Scan for the cell matching the given text and deliver its (x, y) coordinate at center. 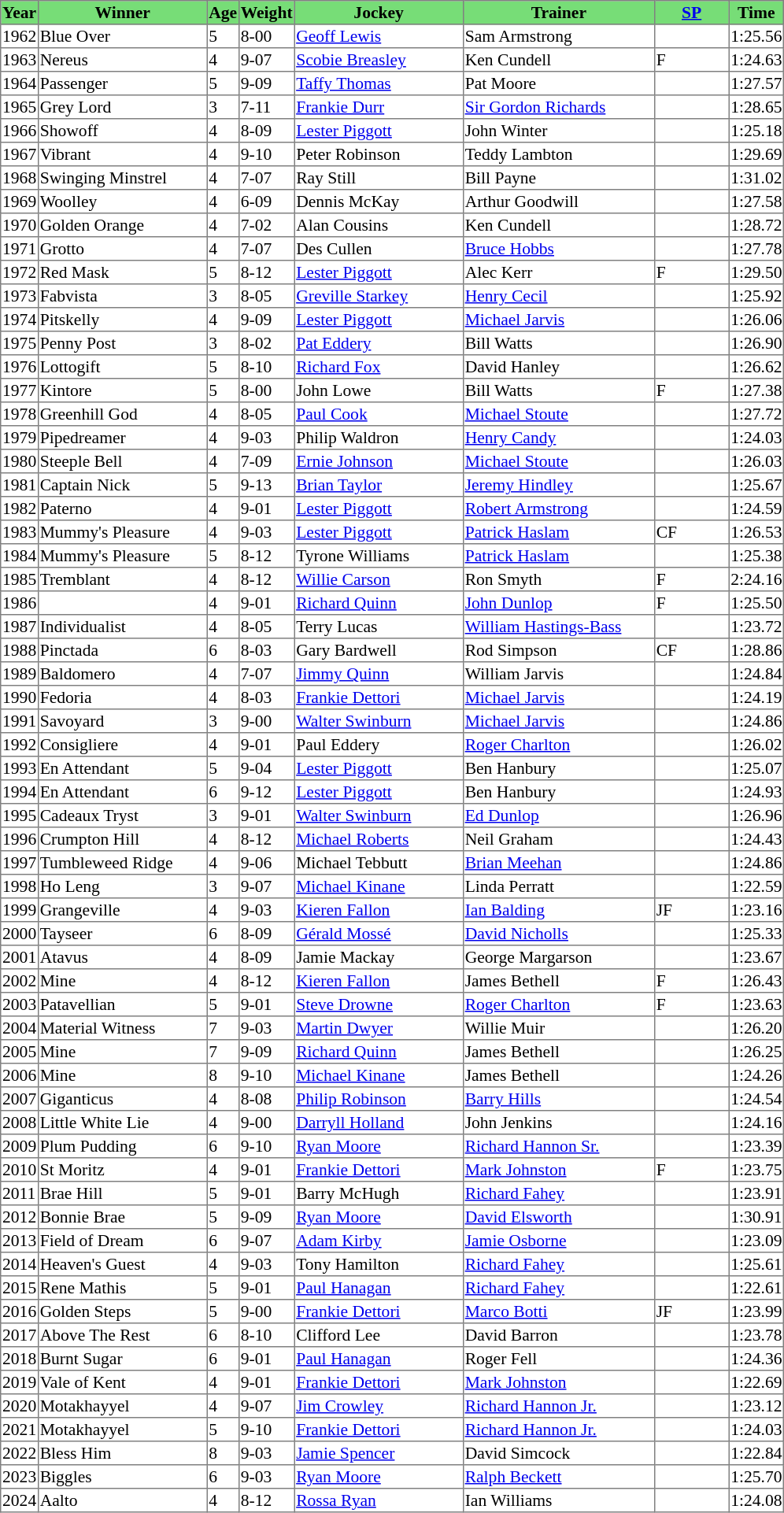
Grey Lord (122, 107)
1972 (20, 272)
2022 (20, 1453)
1:23.72 (756, 627)
2016 (20, 1311)
Aalto (122, 1500)
Ray Still (379, 178)
David Simcock (559, 1453)
1:24.08 (756, 1500)
1981 (20, 485)
1:26.06 (756, 320)
Willie Muir (559, 1028)
1:25.50 (756, 603)
1:25.07 (756, 768)
Steeple Bell (122, 461)
Lottogift (122, 367)
Winner (122, 13)
1990 (20, 697)
1:26.96 (756, 816)
Golden Orange (122, 225)
Vibrant (122, 154)
1:22.84 (756, 1453)
Bruce Hobbs (559, 249)
SP (691, 13)
Robert Armstrong (559, 509)
Ralph Beckett (559, 1477)
9-13 (266, 485)
Arthur Goodwill (559, 202)
2003 (20, 1004)
1984 (20, 556)
1:24.54 (756, 1099)
Gary Bardwell (379, 650)
Ian Balding (559, 910)
1:23.12 (756, 1406)
John Winter (559, 131)
Material Witness (122, 1028)
1:26.25 (756, 1052)
9-12 (266, 792)
1965 (20, 107)
1996 (20, 839)
Pinctada (122, 650)
Jamie Osborne (559, 1241)
Golden Steps (122, 1311)
Jamie Mackay (379, 957)
David Hanley (559, 367)
1:22.59 (756, 886)
2014 (20, 1264)
Ed Dunlop (559, 816)
Little White Lie (122, 1123)
2012 (20, 1217)
Giganticus (122, 1099)
Year (20, 13)
2021 (20, 1430)
Time (756, 13)
1:23.91 (756, 1193)
1:23.99 (756, 1311)
Alan Cousins (379, 225)
1966 (20, 131)
Biggles (122, 1477)
1987 (20, 627)
1976 (20, 367)
Paul Cook (379, 414)
1967 (20, 154)
Cadeaux Tryst (122, 816)
Paterno (122, 509)
Jimmy Quinn (379, 674)
Michael Tebbutt (379, 863)
Field of Dream (122, 1241)
Plum Pudding (122, 1146)
1969 (20, 202)
Clifford Lee (379, 1335)
2005 (20, 1052)
Jamie Spencer (379, 1453)
2023 (20, 1477)
1989 (20, 674)
2006 (20, 1075)
Ron Smyth (559, 579)
8-08 (266, 1099)
1:27.38 (756, 390)
Alec Kerr (559, 272)
Bill Payne (559, 178)
David Barron (559, 1335)
1978 (20, 414)
1:26.03 (756, 461)
Greville Starkey (379, 296)
1:26.02 (756, 745)
Baldomero (122, 674)
1:25.33 (756, 934)
1:28.72 (756, 225)
1:25.92 (756, 296)
David Elsworth (559, 1217)
1986 (20, 603)
1:27.58 (756, 202)
Brae Hill (122, 1193)
Philip Robinson (379, 1099)
Rene Mathis (122, 1288)
2010 (20, 1170)
1988 (20, 650)
Tony Hamilton (379, 1264)
Pat Eddery (379, 343)
7-02 (266, 225)
David Nicholls (559, 934)
2013 (20, 1241)
Blue Over (122, 36)
1998 (20, 886)
1:30.91 (756, 1217)
Pat Moore (559, 83)
Peter Robinson (379, 154)
1994 (20, 792)
Tumbleweed Ridge (122, 863)
Jim Crowley (379, 1406)
Gérald Mossé (379, 934)
Pitskelly (122, 320)
Dennis McKay (379, 202)
1982 (20, 509)
1:26.53 (756, 532)
Swinging Minstrel (122, 178)
Greenhill God (122, 414)
1:23.67 (756, 957)
Ian Williams (559, 1500)
Martin Dwyer (379, 1028)
1991 (20, 721)
2024 (20, 1500)
Jeremy Hindley (559, 485)
2020 (20, 1406)
Teddy Lambton (559, 154)
John Jenkins (559, 1123)
1:27.72 (756, 414)
1:29.69 (756, 154)
Passenger (122, 83)
George Margarson (559, 957)
1:24.36 (756, 1359)
Tremblant (122, 579)
1962 (20, 36)
Grotto (122, 249)
Linda Perratt (559, 886)
1:26.90 (756, 343)
Nereus (122, 60)
Frankie Durr (379, 107)
Vale of Kent (122, 1382)
Captain Nick (122, 485)
1980 (20, 461)
1970 (20, 225)
1:28.65 (756, 107)
Philip Waldron (379, 438)
9-06 (266, 863)
1:25.70 (756, 1477)
Neil Graham (559, 839)
1971 (20, 249)
1:24.84 (756, 674)
1:24.16 (756, 1123)
Brian Meehan (559, 863)
Scobie Breasley (379, 60)
1974 (20, 320)
Sir Gordon Richards (559, 107)
John Dunlop (559, 603)
Woolley (122, 202)
1:25.38 (756, 556)
William Hastings-Bass (559, 627)
Richard Fox (379, 367)
1:28.86 (756, 650)
Geoff Lewis (379, 36)
7-09 (266, 461)
Grangeville (122, 910)
Weight (266, 13)
1:23.63 (756, 1004)
1:24.59 (756, 509)
1:25.61 (756, 1264)
1968 (20, 178)
Willie Carson (379, 579)
Rossa Ryan (379, 1500)
1964 (20, 83)
2000 (20, 934)
1:26.43 (756, 981)
Bless Him (122, 1453)
1:25.56 (756, 36)
Taffy Thomas (379, 83)
6-09 (266, 202)
1979 (20, 438)
Michael Roberts (379, 839)
John Lowe (379, 390)
Brian Taylor (379, 485)
1999 (20, 910)
Barry Hills (559, 1099)
8-02 (266, 343)
Penny Post (122, 343)
Kintore (122, 390)
1:22.69 (756, 1382)
1992 (20, 745)
2019 (20, 1382)
1:27.57 (756, 83)
Patavellian (122, 1004)
Marco Botti (559, 1311)
Fedoria (122, 697)
1983 (20, 532)
2015 (20, 1288)
Tayseer (122, 934)
Crumpton Hill (122, 839)
1995 (20, 816)
Ho Leng (122, 886)
2004 (20, 1028)
1993 (20, 768)
Darryll Holland (379, 1123)
2008 (20, 1123)
Heaven's Guest (122, 1264)
Savoyard (122, 721)
1:24.19 (756, 697)
Steve Drowne (379, 1004)
Above The Rest (122, 1335)
1:27.78 (756, 249)
Paul Eddery (379, 745)
1:26.20 (756, 1028)
7-11 (266, 107)
2011 (20, 1193)
Red Mask (122, 272)
Richard Hannon Sr. (559, 1146)
1:23.78 (756, 1335)
1:24.93 (756, 792)
9-04 (266, 768)
2007 (20, 1099)
1:24.43 (756, 839)
1997 (20, 863)
1975 (20, 343)
Consigliere (122, 745)
1977 (20, 390)
Showoff (122, 131)
Sam Armstrong (559, 36)
1:31.02 (756, 178)
2:24.16 (756, 579)
Pipedreamer (122, 438)
2009 (20, 1146)
1:25.67 (756, 485)
Terry Lucas (379, 627)
Jockey (379, 13)
Henry Candy (559, 438)
1:25.18 (756, 131)
1:24.63 (756, 60)
1:29.50 (756, 272)
1:22.61 (756, 1288)
1:23.16 (756, 910)
2017 (20, 1335)
1973 (20, 296)
Tyrone Williams (379, 556)
William Jarvis (559, 674)
Roger Fell (559, 1359)
1985 (20, 579)
Trainer (559, 13)
1:23.75 (756, 1170)
1:23.39 (756, 1146)
Ernie Johnson (379, 461)
2001 (20, 957)
Adam Kirby (379, 1241)
1:23.09 (756, 1241)
Fabvista (122, 296)
St Moritz (122, 1170)
Bonnie Brae (122, 1217)
Barry McHugh (379, 1193)
Individualist (122, 627)
2018 (20, 1359)
Burnt Sugar (122, 1359)
1963 (20, 60)
2002 (20, 981)
Atavus (122, 957)
Des Cullen (379, 249)
Henry Cecil (559, 296)
1:24.26 (756, 1075)
1:26.62 (756, 367)
Rod Simpson (559, 650)
Age (223, 13)
